Capture the cell that displays the provided text and extract its (X, Y) central coordinate. 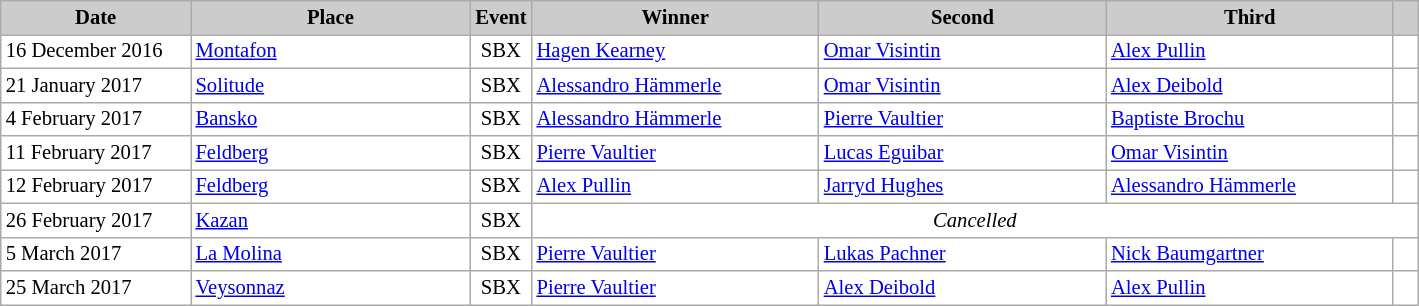
Second (962, 17)
Place (330, 17)
12 February 2017 (96, 186)
Baptiste Brochu (1250, 119)
Veysonnaz (330, 287)
26 February 2017 (96, 220)
21 January 2017 (96, 85)
Hagen Kearney (676, 51)
11 February 2017 (96, 153)
16 December 2016 (96, 51)
Bansko (330, 119)
Nick Baumgartner (1250, 254)
25 March 2017 (96, 287)
La Molina (330, 254)
Third (1250, 17)
Montafon (330, 51)
Cancelled (975, 220)
Event (500, 17)
Winner (676, 17)
Jarryd Hughes (962, 186)
Solitude (330, 85)
4 February 2017 (96, 119)
Lucas Eguibar (962, 153)
Kazan (330, 220)
5 March 2017 (96, 254)
Date (96, 17)
Lukas Pachner (962, 254)
